From the cell containing the given text, extract its center point as [X, Y] coordinate. 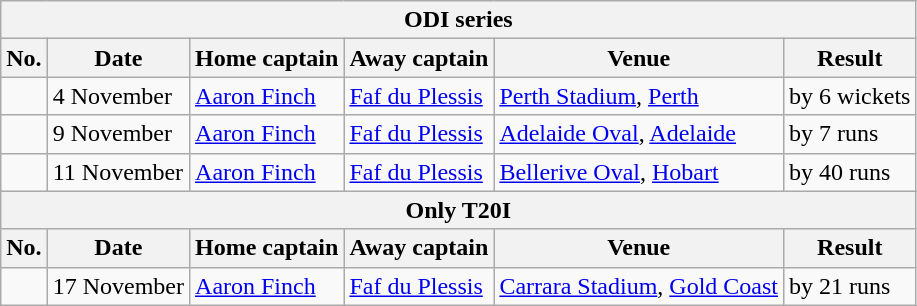
17 November [118, 286]
by 40 runs [850, 172]
ODI series [458, 20]
by 7 runs [850, 134]
by 6 wickets [850, 96]
Adelaide Oval, Adelaide [639, 134]
4 November [118, 96]
Bellerive Oval, Hobart [639, 172]
11 November [118, 172]
Perth Stadium, Perth [639, 96]
Carrara Stadium, Gold Coast [639, 286]
9 November [118, 134]
Only T20I [458, 210]
by 21 runs [850, 286]
